Identify which cell holds the provided text, then report its [x, y] central coordinate. 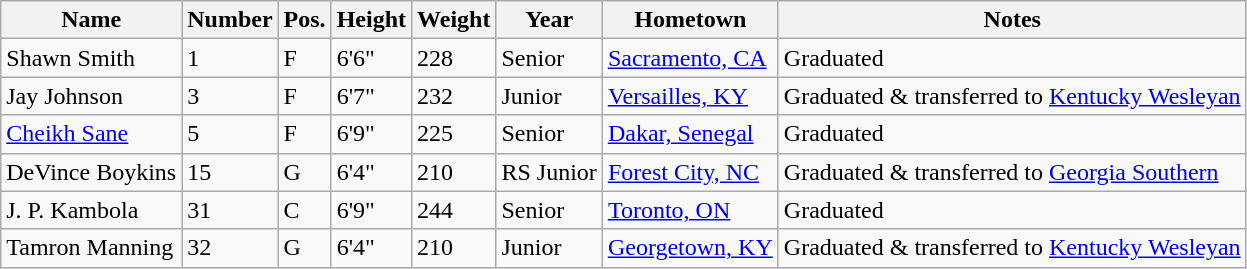
Dakar, Senegal [690, 134]
6'7" [371, 96]
Sacramento, CA [690, 58]
C [304, 210]
225 [454, 134]
Year [549, 20]
Name [92, 20]
3 [230, 96]
DeVince Boykins [92, 172]
Toronto, ON [690, 210]
Graduated & transferred to Georgia Southern [1012, 172]
Georgetown, KY [690, 248]
32 [230, 248]
232 [454, 96]
Hometown [690, 20]
Height [371, 20]
228 [454, 58]
Number [230, 20]
5 [230, 134]
Shawn Smith [92, 58]
Jay Johnson [92, 96]
Cheikh Sane [92, 134]
244 [454, 210]
Notes [1012, 20]
Versailles, KY [690, 96]
RS Junior [549, 172]
Tamron Manning [92, 248]
1 [230, 58]
J. P. Kambola [92, 210]
31 [230, 210]
Weight [454, 20]
6'6" [371, 58]
Forest City, NC [690, 172]
15 [230, 172]
Pos. [304, 20]
